Return the (x, y) coordinate for the center point of the cell that contains the specified text.  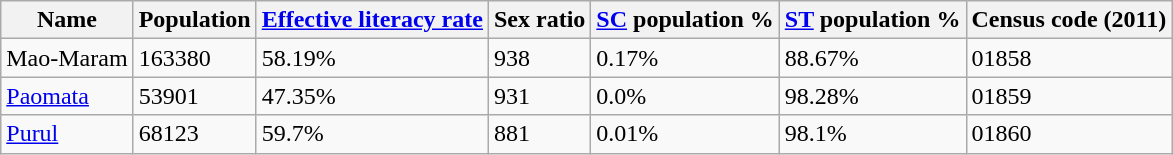
Mao-Maram (67, 58)
ST population % (872, 20)
Purul (67, 134)
163380 (194, 58)
01859 (1069, 96)
53901 (194, 96)
68123 (194, 134)
0.0% (685, 96)
SC population % (685, 20)
Name (67, 20)
98.1% (872, 134)
01858 (1069, 58)
88.67% (872, 58)
931 (539, 96)
Paomata (67, 96)
0.17% (685, 58)
0.01% (685, 134)
938 (539, 58)
881 (539, 134)
Population (194, 20)
47.35% (372, 96)
98.28% (872, 96)
59.7% (372, 134)
58.19% (372, 58)
Census code (2011) (1069, 20)
01860 (1069, 134)
Sex ratio (539, 20)
Effective literacy rate (372, 20)
